Locate the cell with the specified text and output its [x, y] center coordinate. 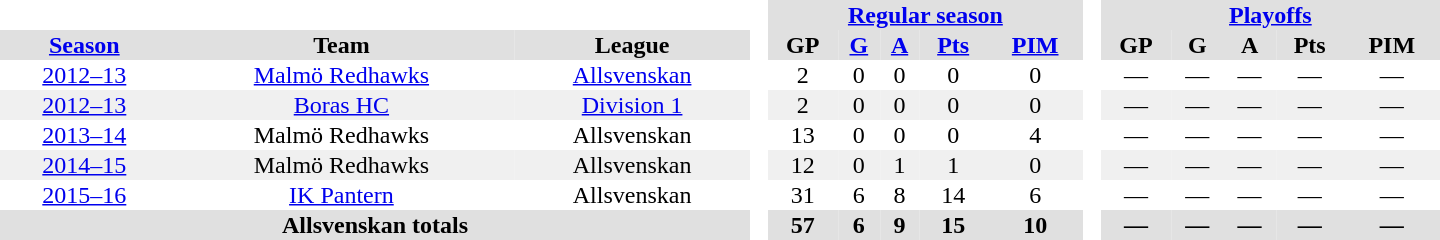
2013–14 [84, 135]
4 [1035, 135]
Team [342, 45]
57 [802, 225]
9 [900, 225]
Allsvenskan totals [375, 225]
League [632, 45]
Playoffs [1270, 15]
Season [84, 45]
2014–15 [84, 165]
Division 1 [632, 105]
2015–16 [84, 195]
13 [802, 135]
8 [900, 195]
12 [802, 165]
IK Pantern [342, 195]
10 [1035, 225]
Regular season [925, 15]
31 [802, 195]
Boras HC [342, 105]
14 [953, 195]
15 [953, 225]
